Provide the (x, y) coordinate of the cell's center where the given text is located.  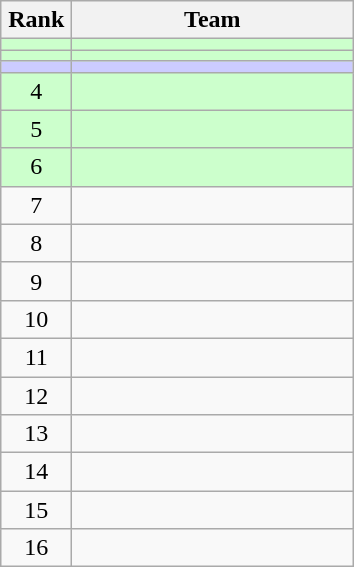
8 (36, 243)
11 (36, 357)
9 (36, 281)
13 (36, 434)
Team (212, 20)
14 (36, 472)
7 (36, 205)
15 (36, 510)
Rank (36, 20)
4 (36, 91)
12 (36, 395)
10 (36, 319)
5 (36, 129)
16 (36, 548)
6 (36, 167)
